Provide the [X, Y] coordinate of the cell's center where the given text is located.  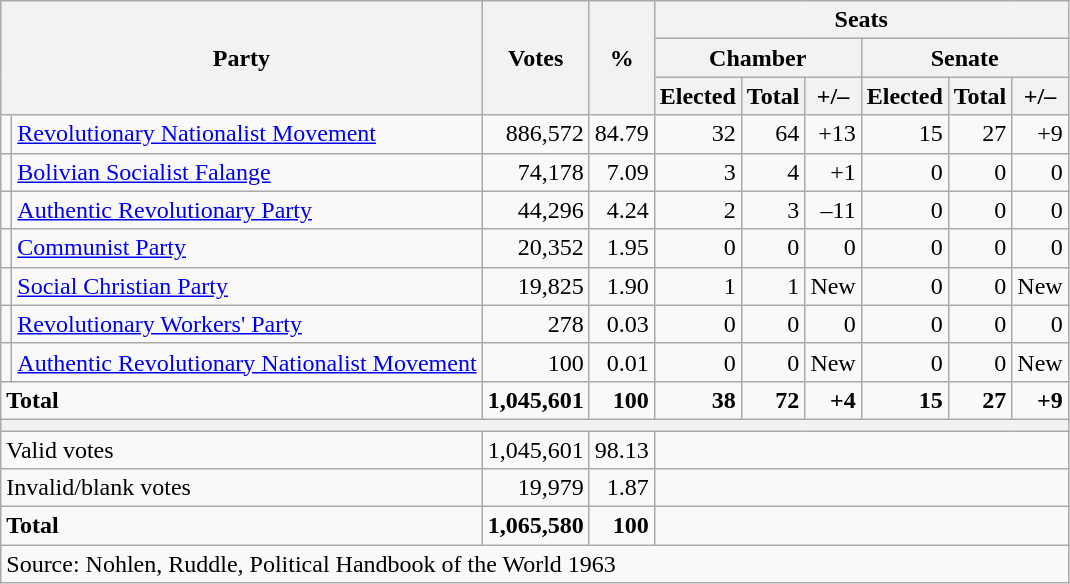
19,979 [536, 488]
886,572 [536, 134]
Authentic Revolutionary Nationalist Movement [247, 362]
Authentic Revolutionary Party [247, 210]
Senate [964, 58]
1.95 [622, 248]
1.87 [622, 488]
278 [536, 324]
4 [773, 172]
Chamber [758, 58]
% [622, 58]
19,825 [536, 286]
Source: Nohlen, Ruddle, Political Handbook of the World 1963 [534, 564]
64 [773, 134]
Seats [861, 20]
1.90 [622, 286]
98.13 [622, 449]
Communist Party [247, 248]
+13 [833, 134]
20,352 [536, 248]
72 [773, 400]
Bolivian Socialist Falange [247, 172]
+4 [833, 400]
1,065,580 [536, 526]
Party [242, 58]
84.79 [622, 134]
74,178 [536, 172]
Votes [536, 58]
Valid votes [242, 449]
–11 [833, 210]
7.09 [622, 172]
32 [698, 134]
Invalid/blank votes [242, 488]
38 [698, 400]
0.03 [622, 324]
44,296 [536, 210]
Revolutionary Nationalist Movement [247, 134]
0.01 [622, 362]
2 [698, 210]
Social Christian Party [247, 286]
Revolutionary Workers' Party [247, 324]
+1 [833, 172]
4.24 [622, 210]
